Return the (X, Y) coordinate for the center point of the cell that contains the specified text.  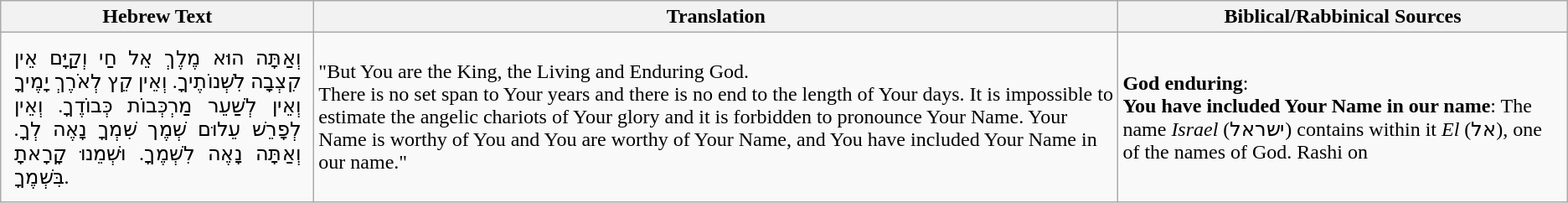
Biblical/Rabbinical Sources (1343, 17)
God enduring: You have included Your Name in our name: The name Israel (ישראל) contains within it El (אל), one of the names of God. Rashi on (1343, 117)
Hebrew Text (157, 17)
Translation (716, 17)
